Pinpoint the cell where the given text exists, returning its (x, y) midpoint coordinate. 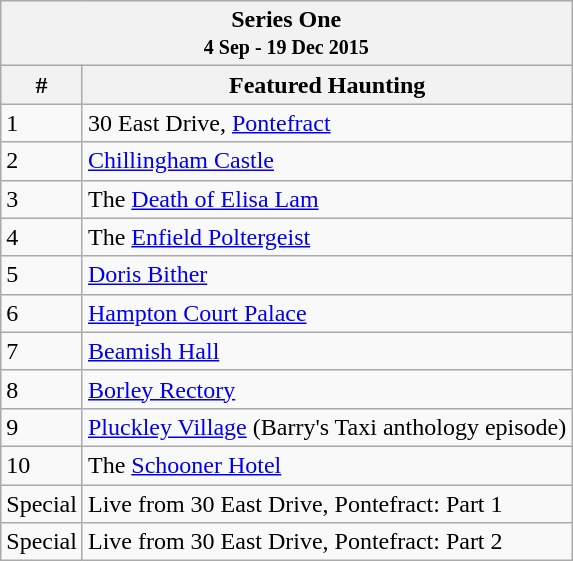
30 East Drive, Pontefract (326, 123)
9 (42, 427)
1 (42, 123)
# (42, 85)
6 (42, 313)
Beamish Hall (326, 351)
Live from 30 East Drive, Pontefract: Part 2 (326, 542)
Chillingham Castle (326, 161)
Doris Bither (326, 275)
Live from 30 East Drive, Pontefract: Part 1 (326, 503)
5 (42, 275)
Borley Rectory (326, 389)
Series One4 Sep - 19 Dec 2015 (286, 34)
7 (42, 351)
8 (42, 389)
4 (42, 237)
10 (42, 465)
The Enfield Poltergeist (326, 237)
The Death of Elisa Lam (326, 199)
Hampton Court Palace (326, 313)
Featured Haunting (326, 85)
Pluckley Village (Barry's Taxi anthology episode) (326, 427)
The Schooner Hotel (326, 465)
3 (42, 199)
2 (42, 161)
